Return [X, Y] of the center of cell containing provided text 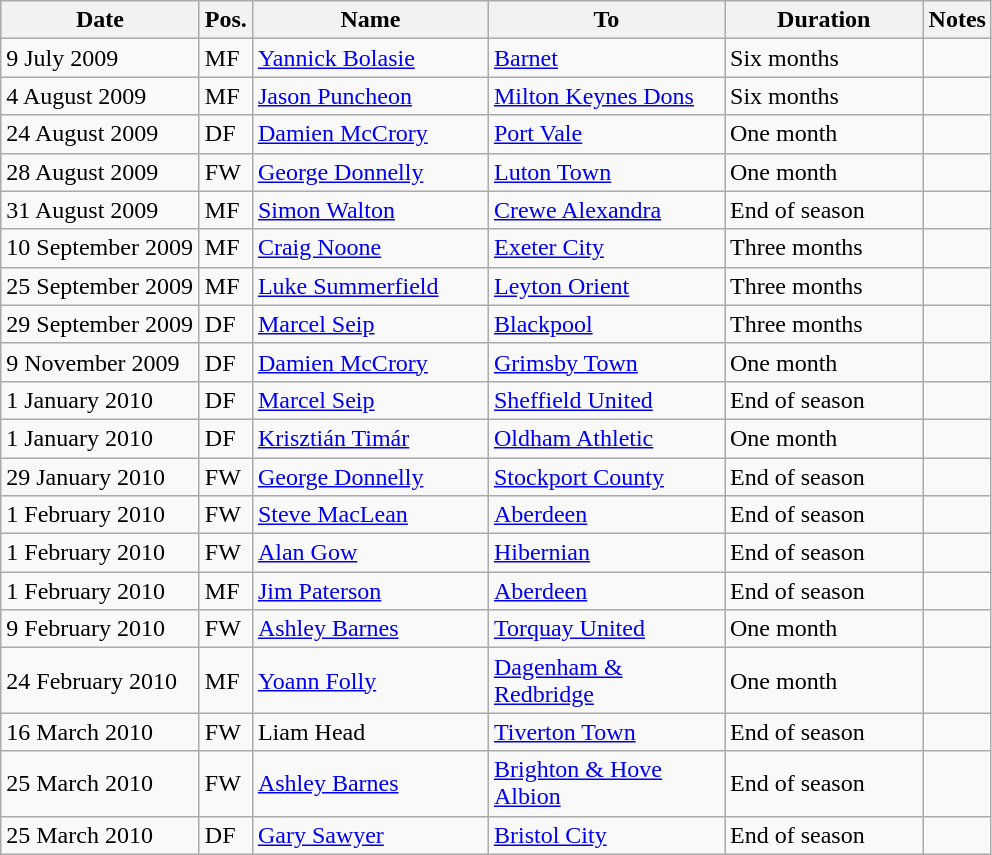
24 February 2010 [100, 680]
Torquay United [606, 629]
Pos. [226, 20]
Luke Summerfield [370, 286]
Milton Keynes Dons [606, 96]
31 August 2009 [100, 210]
Craig Noone [370, 248]
Yannick Bolasie [370, 58]
Leyton Orient [606, 286]
Jason Puncheon [370, 96]
Brighton & Hove Albion [606, 784]
9 February 2010 [100, 629]
Yoann Folly [370, 680]
Krisztián Timár [370, 438]
Stockport County [606, 477]
Steve MacLean [370, 515]
Oldham Athletic [606, 438]
Hibernian [606, 553]
Grimsby Town [606, 362]
Duration [824, 20]
16 March 2010 [100, 732]
Gary Sawyer [370, 835]
9 July 2009 [100, 58]
Date [100, 20]
25 September 2009 [100, 286]
Luton Town [606, 172]
Dagenham & Redbridge [606, 680]
4 August 2009 [100, 96]
Jim Paterson [370, 591]
10 September 2009 [100, 248]
Crewe Alexandra [606, 210]
29 January 2010 [100, 477]
Name [370, 20]
Liam Head [370, 732]
Port Vale [606, 134]
Sheffield United [606, 400]
Exeter City [606, 248]
To [606, 20]
Tiverton Town [606, 732]
Bristol City [606, 835]
28 August 2009 [100, 172]
Simon Walton [370, 210]
9 November 2009 [100, 362]
Blackpool [606, 324]
24 August 2009 [100, 134]
Alan Gow [370, 553]
29 September 2009 [100, 324]
Barnet [606, 58]
Notes [957, 20]
